From the cell containing the given text, extract its center point as [X, Y] coordinate. 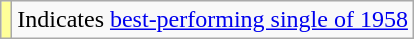
Indicates best-performing single of 1958 [213, 20]
